Find where the given text appears and provide that cell's center as (X, Y) coordinate. 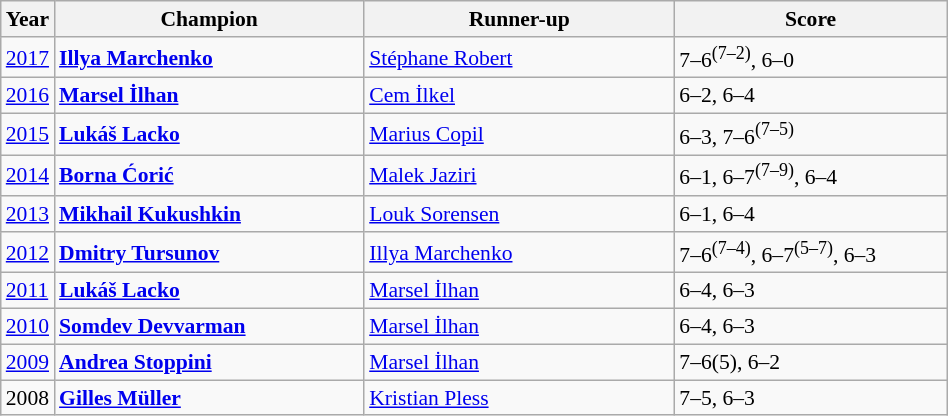
Stéphane Robert (519, 58)
2008 (28, 398)
6–2, 6–4 (810, 96)
Score (810, 19)
2016 (28, 96)
7–6(7–2), 6–0 (810, 58)
7–6(5), 6–2 (810, 363)
Year (28, 19)
Somdev Devvarman (209, 327)
Malek Jaziri (519, 176)
2017 (28, 58)
2014 (28, 176)
Marius Copil (519, 134)
Borna Ćorić (209, 176)
2012 (28, 252)
Cem İlkel (519, 96)
6–1, 6–7(7–9), 6–4 (810, 176)
Dmitry Tursunov (209, 252)
6–1, 6–4 (810, 214)
Mikhail Kukushkin (209, 214)
2011 (28, 291)
Champion (209, 19)
2013 (28, 214)
Kristian Pless (519, 398)
6–3, 7–6(7–5) (810, 134)
7–6(7–4), 6–7(5–7), 6–3 (810, 252)
7–5, 6–3 (810, 398)
Louk Sorensen (519, 214)
Runner-up (519, 19)
Andrea Stoppini (209, 363)
2015 (28, 134)
2010 (28, 327)
2009 (28, 363)
Gilles Müller (209, 398)
